For the text-containing cell, return its midpoint in [X, Y] coordinate format. 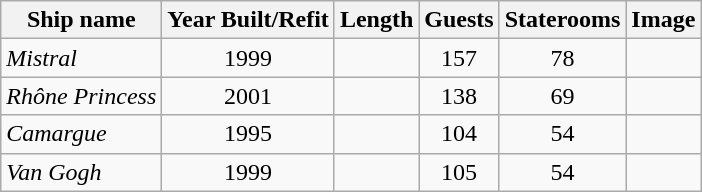
138 [459, 96]
69 [562, 96]
Length [376, 20]
Van Gogh [82, 172]
Mistral [82, 58]
Rhône Princess [82, 96]
Image [664, 20]
157 [459, 58]
104 [459, 134]
Staterooms [562, 20]
Camargue [82, 134]
105 [459, 172]
1995 [248, 134]
Ship name [82, 20]
Guests [459, 20]
Year Built/Refit [248, 20]
78 [562, 58]
2001 [248, 96]
